From the cell containing the given text, extract its center point as (x, y) coordinate. 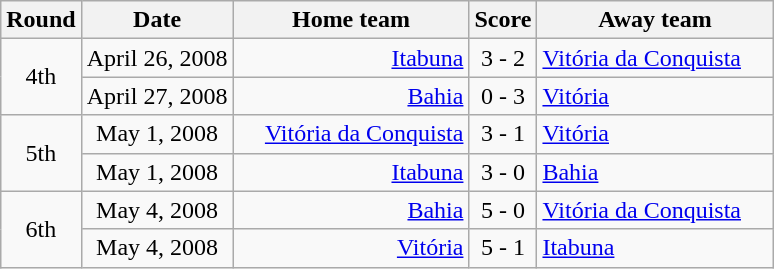
5 - 0 (503, 210)
3 - 2 (503, 58)
3 - 0 (503, 172)
Round (41, 20)
Score (503, 20)
Away team (655, 20)
April 26, 2008 (157, 58)
Home team (351, 20)
4th (41, 77)
0 - 3 (503, 96)
6th (41, 229)
5th (41, 153)
5 - 1 (503, 248)
3 - 1 (503, 134)
Date (157, 20)
April 27, 2008 (157, 96)
